Pinpoint the cell where the given text exists, returning its [X, Y] midpoint coordinate. 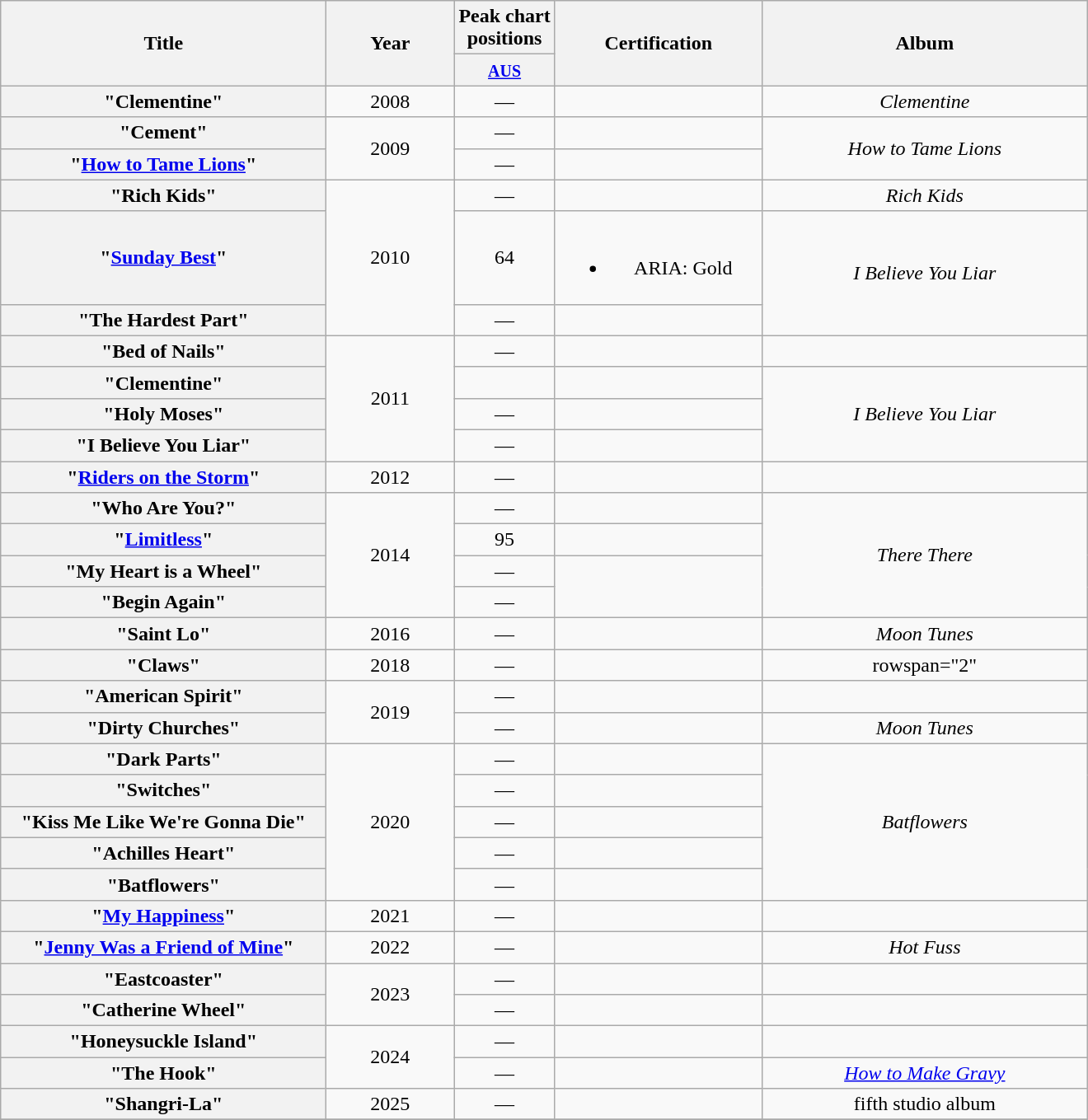
Title [163, 43]
64 [504, 257]
2025 [391, 1104]
2024 [391, 1057]
"Jenny Was a Friend of Mine" [163, 947]
"I Believe You Liar" [163, 445]
"Cement" [163, 133]
"Bed of Nails" [163, 351]
2010 [391, 257]
How to Make Gravy [925, 1073]
"Rich Kids" [163, 195]
2022 [391, 947]
2019 [391, 712]
2023 [391, 994]
"Batflowers" [163, 884]
"My Happiness" [163, 916]
"Eastcoaster" [163, 978]
"Honeysuckle Island" [163, 1042]
"My Heart is a Wheel" [163, 571]
"Dark Parts" [163, 759]
Certification [658, 43]
"Saint Lo" [163, 634]
"Shangri-La" [163, 1104]
95 [504, 540]
"Sunday Best" [163, 257]
"Achilles Heart" [163, 853]
fifth studio album [925, 1104]
Rich Kids [925, 195]
"American Spirit" [163, 696]
2014 [391, 555]
2009 [391, 148]
Batflowers [925, 822]
Year [391, 43]
"Switches" [163, 790]
"Limitless" [163, 540]
2020 [391, 822]
"Holy Moses" [163, 414]
2016 [391, 634]
2018 [391, 665]
There There [925, 555]
Album [925, 43]
2011 [391, 398]
"How to Tame Lions" [163, 164]
Hot Fuss [925, 947]
2012 [391, 477]
"The Hook" [163, 1073]
AUS [504, 70]
"Dirty Churches" [163, 728]
rowspan="2" [925, 665]
2021 [391, 916]
2008 [391, 101]
"The Hardest Part" [163, 320]
"Riders on the Storm" [163, 477]
ARIA: Gold [658, 257]
"Catherine Wheel" [163, 1010]
Peak chartpositions [504, 28]
"Begin Again" [163, 602]
"Claws" [163, 665]
"Who Are You?" [163, 508]
"Kiss Me Like We're Gonna Die" [163, 822]
Clementine [925, 101]
How to Tame Lions [925, 148]
